Capture the cell that displays the provided text and extract its [X, Y] central coordinate. 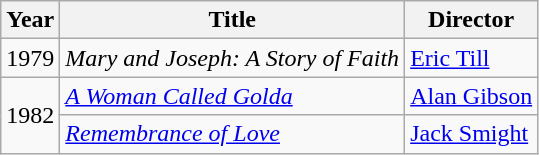
A Woman Called Golda [232, 96]
Mary and Joseph: A Story of Faith [232, 58]
1982 [30, 115]
1979 [30, 58]
Remembrance of Love [232, 134]
Jack Smight [472, 134]
Eric Till [472, 58]
Director [472, 20]
Alan Gibson [472, 96]
Title [232, 20]
Year [30, 20]
